Provide the (X, Y) coordinate of the cell's center where the given text is located.  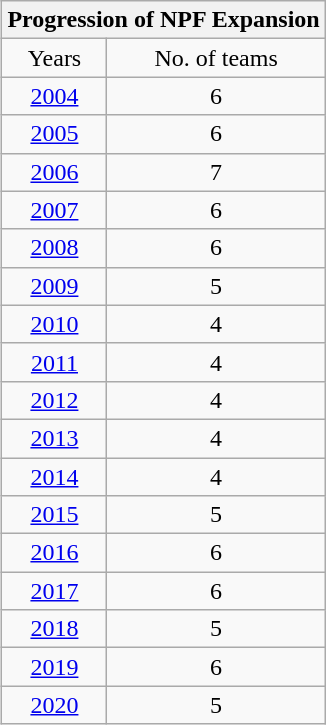
2020 (54, 705)
2013 (54, 438)
7 (216, 172)
2004 (54, 96)
2018 (54, 629)
2005 (54, 134)
2015 (54, 515)
2006 (54, 172)
2011 (54, 362)
No. of teams (216, 58)
Years (54, 58)
2007 (54, 210)
2010 (54, 324)
2009 (54, 286)
2016 (54, 553)
2014 (54, 477)
2008 (54, 248)
2019 (54, 667)
2017 (54, 591)
2012 (54, 400)
Progression of NPF Expansion (164, 20)
